Scan for the cell matching the given text and deliver its (X, Y) coordinate at center. 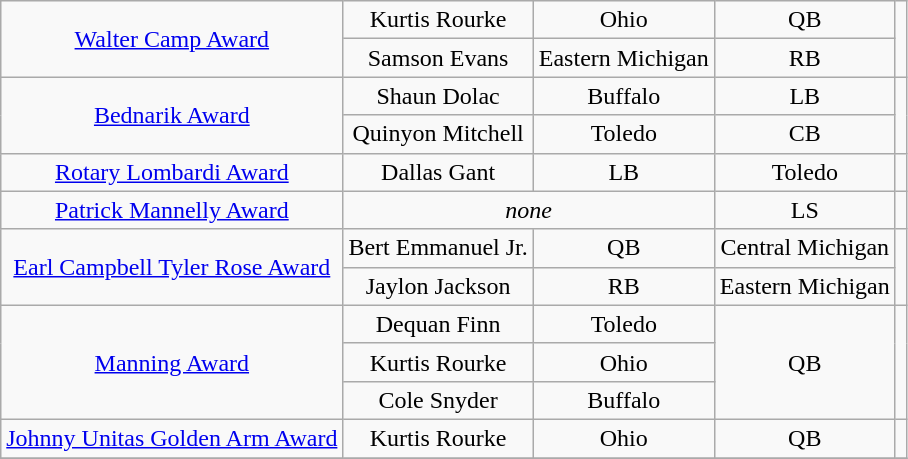
Dallas Gant (438, 172)
Bednarik Award (172, 115)
Dequan Finn (438, 324)
Walter Camp Award (172, 39)
LS (804, 210)
Shaun Dolac (438, 96)
Jaylon Jackson (438, 286)
Quinyon Mitchell (438, 134)
Patrick Mannelly Award (172, 210)
Samson Evans (438, 58)
Cole Snyder (438, 400)
Bert Emmanuel Jr. (438, 248)
Manning Award (172, 362)
Central Michigan (804, 248)
Rotary Lombardi Award (172, 172)
CB (804, 134)
Johnny Unitas Golden Arm Award (172, 438)
none (528, 210)
Earl Campbell Tyler Rose Award (172, 267)
